From the cell containing the given text, extract its center point as [X, Y] coordinate. 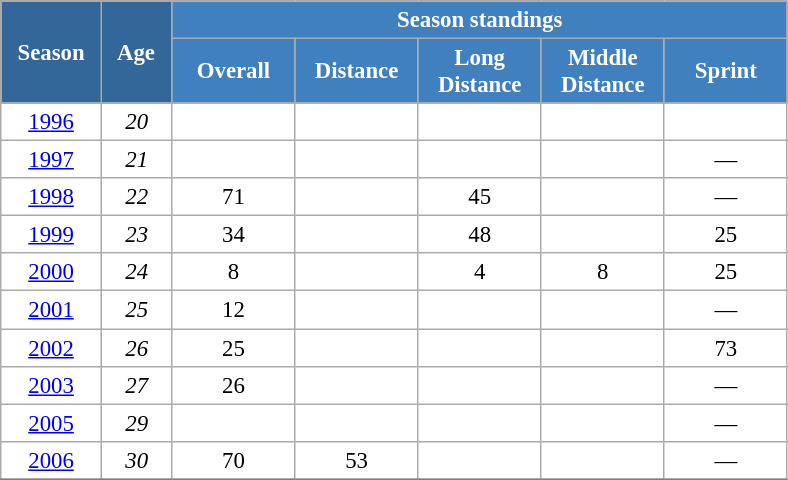
Sprint [726, 72]
71 [234, 197]
27 [136, 385]
30 [136, 460]
20 [136, 122]
2001 [52, 310]
24 [136, 273]
Distance [356, 72]
29 [136, 423]
2000 [52, 273]
Age [136, 52]
Season standings [480, 20]
45 [480, 197]
Long Distance [480, 72]
1997 [52, 160]
2006 [52, 460]
70 [234, 460]
12 [234, 310]
Middle Distance [602, 72]
1996 [52, 122]
22 [136, 197]
23 [136, 235]
Overall [234, 72]
73 [726, 348]
2005 [52, 423]
21 [136, 160]
2003 [52, 385]
Season [52, 52]
2002 [52, 348]
1999 [52, 235]
34 [234, 235]
4 [480, 273]
1998 [52, 197]
53 [356, 460]
48 [480, 235]
